For the text-containing cell, return its midpoint in (x, y) coordinate format. 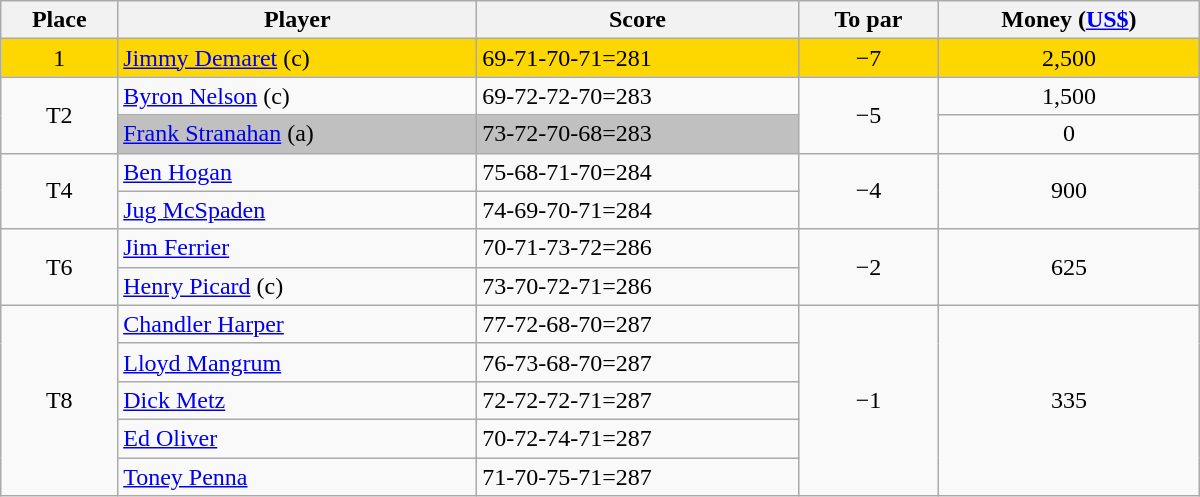
625 (1070, 267)
71-70-75-71=287 (638, 477)
T6 (60, 267)
72-72-72-71=287 (638, 400)
T4 (60, 191)
To par (868, 20)
Player (298, 20)
73-70-72-71=286 (638, 286)
−4 (868, 191)
74-69-70-71=284 (638, 210)
−5 (868, 115)
70-72-74-71=287 (638, 438)
70-71-73-72=286 (638, 248)
69-71-70-71=281 (638, 58)
Dick Metz (298, 400)
1 (60, 58)
Place (60, 20)
Money (US$) (1070, 20)
75-68-71-70=284 (638, 172)
−1 (868, 400)
Chandler Harper (298, 324)
900 (1070, 191)
Score (638, 20)
76-73-68-70=287 (638, 362)
−2 (868, 267)
Byron Nelson (c) (298, 96)
73-72-70-68=283 (638, 134)
T2 (60, 115)
Lloyd Mangrum (298, 362)
2,500 (1070, 58)
Toney Penna (298, 477)
77-72-68-70=287 (638, 324)
−7 (868, 58)
Frank Stranahan (a) (298, 134)
69-72-72-70=283 (638, 96)
T8 (60, 400)
Jimmy Demaret (c) (298, 58)
Jim Ferrier (298, 248)
1,500 (1070, 96)
Ben Hogan (298, 172)
Ed Oliver (298, 438)
Henry Picard (c) (298, 286)
Jug McSpaden (298, 210)
0 (1070, 134)
335 (1070, 400)
